Output the (X, Y) coordinate of the center of the cell containing the given text.  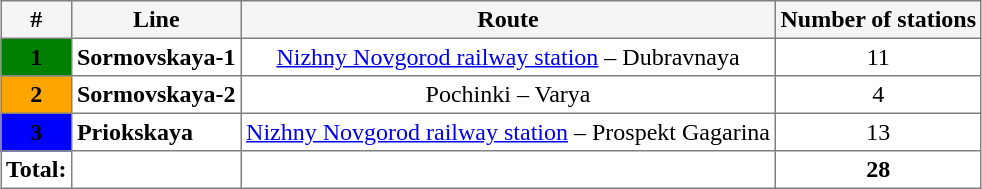
28 (878, 170)
Line (156, 20)
2 (36, 95)
Nizhny Novgorod railway station – Dubravnaya (508, 57)
4 (878, 95)
Number of stations (878, 20)
11 (878, 57)
3 (36, 132)
# (36, 20)
13 (878, 132)
Sormovskaya-2 (156, 95)
Priokskaya (156, 132)
Total: (36, 170)
Sormovskaya-1 (156, 57)
Route (508, 20)
Pochinki – Varya (508, 95)
Nizhny Novgorod railway station – Prospekt Gagarina (508, 132)
1 (36, 57)
